Detect which cell encompasses the target text, then output its [x, y] center coordinate. 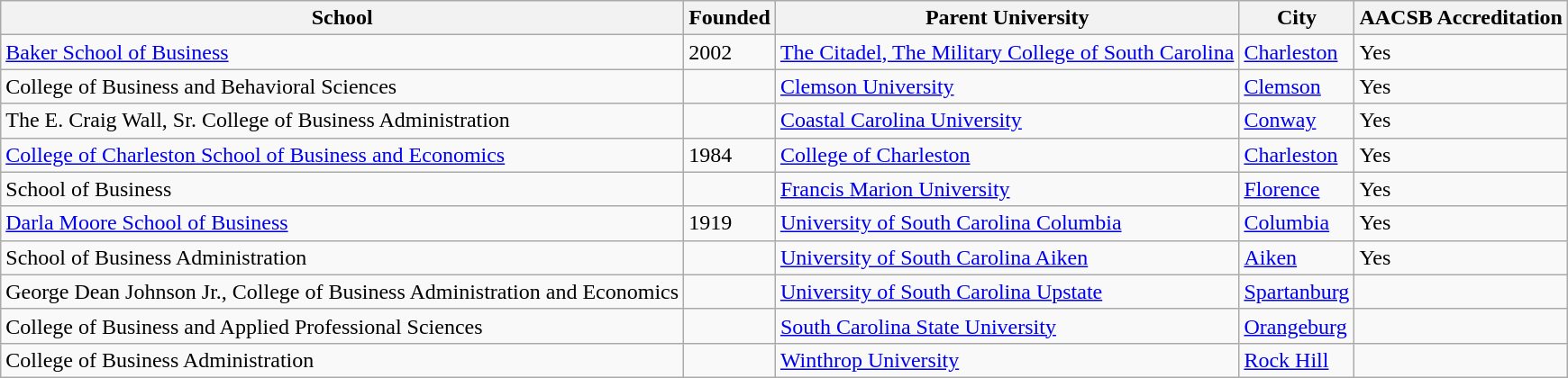
School of Business Administration [342, 257]
School [342, 18]
College of Charleston [1007, 155]
Columbia [1297, 223]
College of Business and Behavioral Sciences [342, 86]
College of Business and Applied Professional Sciences [342, 326]
Spartanburg [1297, 292]
Founded [730, 18]
2002 [730, 52]
School of Business [342, 189]
Coastal Carolina University [1007, 121]
University of South Carolina Upstate [1007, 292]
University of South Carolina Aiken [1007, 257]
Aiken [1297, 257]
South Carolina State University [1007, 326]
University of South Carolina Columbia [1007, 223]
College of Charleston School of Business and Economics [342, 155]
Francis Marion University [1007, 189]
Parent University [1007, 18]
Conway [1297, 121]
Darla Moore School of Business [342, 223]
1919 [730, 223]
Clemson University [1007, 86]
George Dean Johnson Jr., College of Business Administration and Economics [342, 292]
Baker School of Business [342, 52]
The Citadel, The Military College of South Carolina [1007, 52]
The E. Craig Wall, Sr. College of Business Administration [342, 121]
Winthrop University [1007, 360]
City [1297, 18]
Rock Hill [1297, 360]
1984 [730, 155]
AACSB Accreditation [1462, 18]
College of Business Administration [342, 360]
Orangeburg [1297, 326]
Florence [1297, 189]
Clemson [1297, 86]
